Identify which cell holds the provided text, then report its [X, Y] central coordinate. 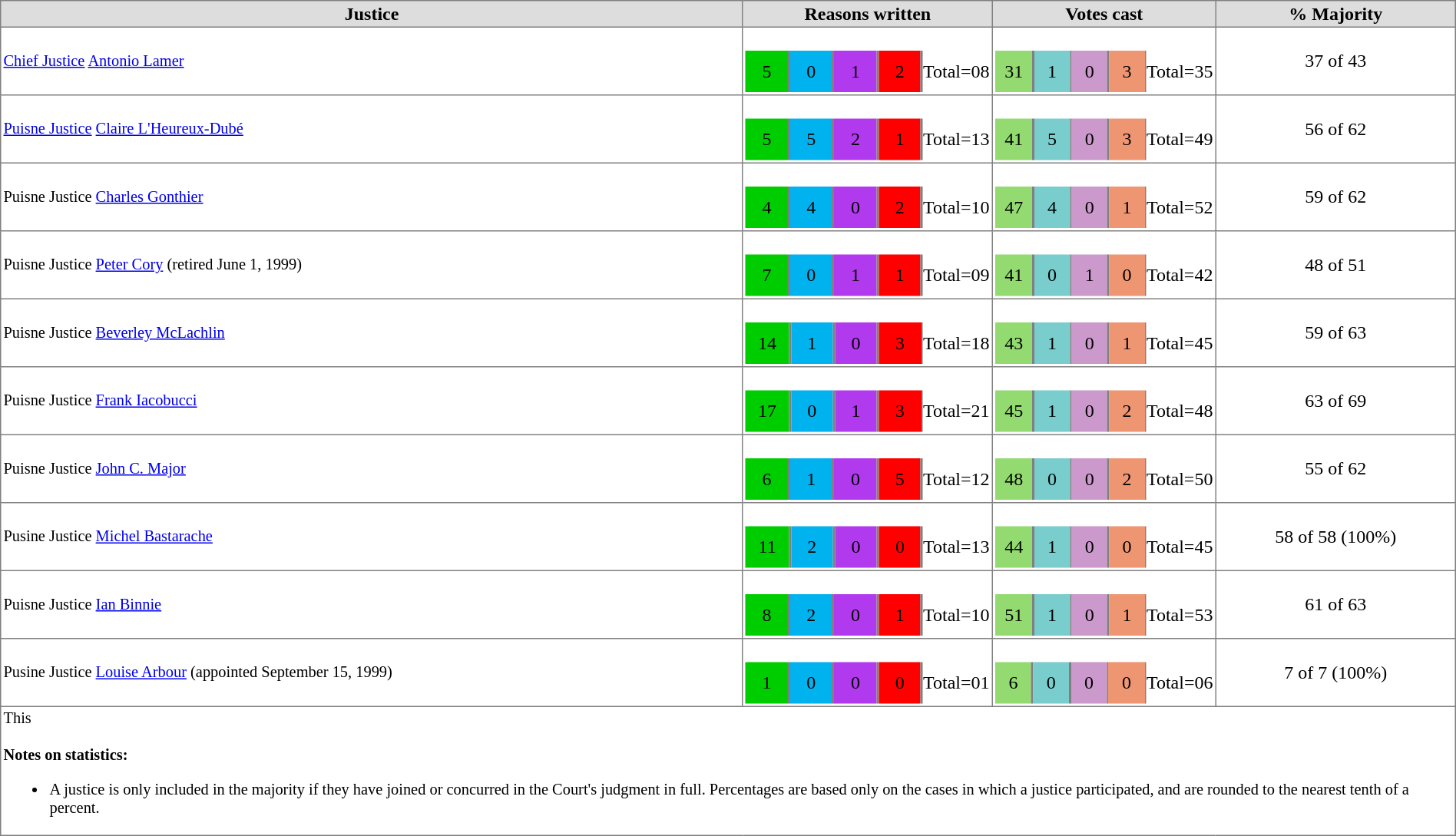
61 of 63 [1335, 604]
11 [767, 547]
5 0 1 2 Total=08 [868, 61]
Total=48 [1180, 411]
37 of 43 [1335, 61]
31 [1014, 71]
Total=21 [957, 411]
51 [1014, 615]
58 of 58 (100%) [1335, 537]
Votes cast [1104, 14]
Pusine Justice Louise Arbour (appointed September 15, 1999) [372, 672]
Puisne Justice Claire L'Heureux-Dubé [372, 129]
Total=08 [957, 71]
Pusine Justice Michel Bastarache [372, 537]
Puisne Justice Beverley McLachlin [372, 332]
48 of 51 [1335, 265]
Total=52 [1180, 207]
Total=12 [957, 479]
Total=49 [1180, 139]
63 of 69 [1335, 401]
44 [1014, 547]
1 0 0 0 Total=01 [868, 672]
% Majority [1335, 14]
7 of 7 (100%) [1335, 672]
45 [1014, 411]
48 0 0 2 Total=50 [1104, 468]
Puisne Justice Charles Gonthier [372, 197]
56 of 62 [1335, 129]
Total=35 [1180, 71]
47 [1014, 207]
43 [1014, 343]
43 1 0 1 Total=45 [1104, 332]
7 0 1 1 Total=09 [868, 265]
7 [766, 276]
Total=01 [957, 682]
6 1 0 5 Total=12 [868, 468]
Puisne Justice John C. Major [372, 468]
Puisne Justice Ian Binnie [372, 604]
51 1 0 1 Total=53 [1104, 604]
Total=50 [1180, 479]
Chief Justice Antonio Lamer [372, 61]
44 1 0 0 Total=45 [1104, 537]
59 of 63 [1335, 332]
Total=42 [1180, 276]
41 0 1 0 Total=42 [1104, 265]
Total=53 [1180, 615]
6 0 0 0 Total=06 [1104, 672]
Total=06 [1180, 682]
17 [767, 411]
41 5 0 3 Total=49 [1104, 129]
Total=09 [957, 276]
48 [1014, 479]
8 [766, 615]
31 1 0 3 Total=35 [1104, 61]
47 4 0 1 Total=52 [1104, 197]
14 1 0 3 Total=18 [868, 332]
8 2 0 1 Total=10 [868, 604]
Puisne Justice Frank Iacobucci [372, 401]
59 of 62 [1335, 197]
Reasons written [868, 14]
55 of 62 [1335, 468]
Puisne Justice Peter Cory (retired June 1, 1999) [372, 265]
Total=18 [957, 343]
5 5 2 1 Total=13 [868, 129]
11 2 0 0 Total=13 [868, 537]
4 4 0 2 Total=10 [868, 197]
45 1 0 2 Total=48 [1104, 401]
17 0 1 3 Total=21 [868, 401]
Justice [372, 14]
14 [767, 343]
